Output the [X, Y] coordinate of the center of the cell containing the given text.  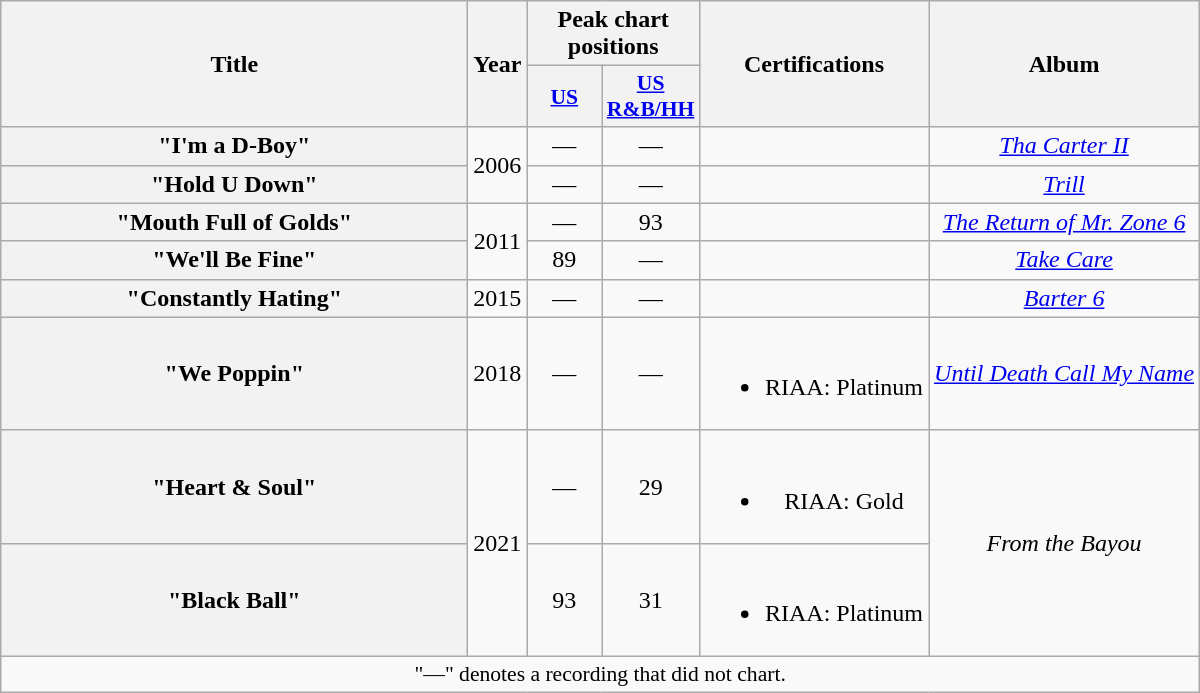
"Constantly Hating" [234, 298]
2021 [498, 543]
2018 [498, 374]
Certifications [814, 64]
2011 [498, 241]
"—" denotes a recording that did not chart. [600, 674]
Album [1064, 64]
"We'll Be Fine" [234, 260]
2006 [498, 165]
29 [651, 486]
Peak chart positions [614, 34]
Trill [1064, 184]
Title [234, 64]
USR&B/HH [651, 96]
Tha Carter II [1064, 146]
"Hold U Down" [234, 184]
Until Death Call My Name [1064, 374]
31 [651, 600]
Barter 6 [1064, 298]
From the Bayou [1064, 543]
2015 [498, 298]
"I'm a D-Boy" [234, 146]
The Return of Mr. Zone 6 [1064, 222]
"Mouth Full of Golds" [234, 222]
"Black Ball" [234, 600]
US [564, 96]
89 [564, 260]
RIAA: Gold [814, 486]
Take Care [1064, 260]
Year [498, 64]
"We Poppin" [234, 374]
"Heart & Soul" [234, 486]
